Detect which cell encompasses the target text, then output its [x, y] center coordinate. 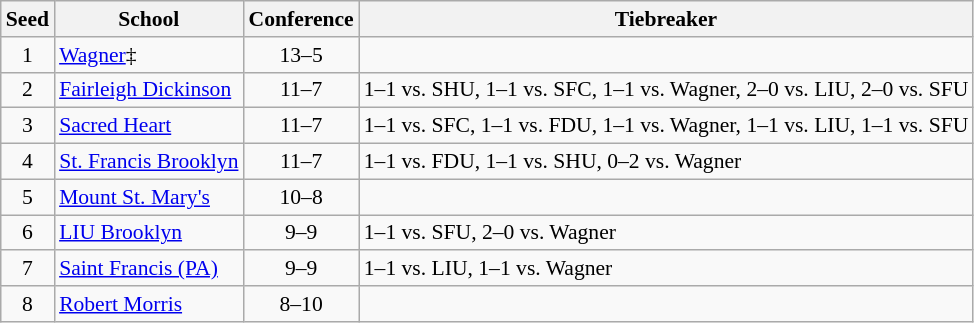
13–5 [300, 55]
5 [28, 197]
Fairleigh Dickinson [148, 90]
1–1 vs. SFU, 2–0 vs. Wagner [666, 233]
Seed [28, 19]
Wagner‡ [148, 55]
8 [28, 304]
10–8 [300, 197]
1 [28, 55]
Saint Francis (PA) [148, 269]
6 [28, 233]
7 [28, 269]
St. Francis Brooklyn [148, 162]
Conference [300, 19]
Mount St. Mary's [148, 197]
Tiebreaker [666, 19]
3 [28, 126]
1–1 vs. LIU, 1–1 vs. Wagner [666, 269]
1–1 vs. SFC, 1–1 vs. FDU, 1–1 vs. Wagner, 1–1 vs. LIU, 1–1 vs. SFU [666, 126]
4 [28, 162]
LIU Brooklyn [148, 233]
Sacred Heart [148, 126]
Robert Morris [148, 304]
1–1 vs. FDU, 1–1 vs. SHU, 0–2 vs. Wagner [666, 162]
2 [28, 90]
1–1 vs. SHU, 1–1 vs. SFC, 1–1 vs. Wagner, 2–0 vs. LIU, 2–0 vs. SFU [666, 90]
School [148, 19]
8–10 [300, 304]
